Locate the cell with the specified text and output its [X, Y] center coordinate. 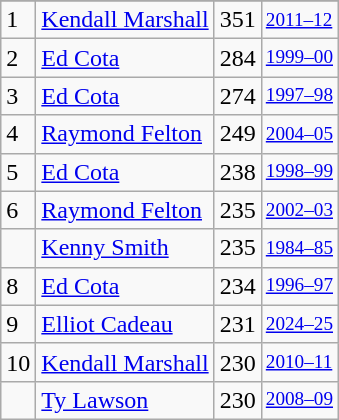
1996–97 [299, 286]
274 [238, 96]
6 [18, 210]
Elliot Cadeau [125, 324]
351 [238, 20]
Kenny Smith [125, 248]
2008–09 [299, 400]
10 [18, 362]
4 [18, 134]
1997–98 [299, 96]
3 [18, 96]
2011–12 [299, 20]
Ty Lawson [125, 400]
231 [238, 324]
9 [18, 324]
5 [18, 172]
1998–99 [299, 172]
249 [238, 134]
284 [238, 58]
1 [18, 20]
2024–25 [299, 324]
2004–05 [299, 134]
2002–03 [299, 210]
2 [18, 58]
1999–00 [299, 58]
1984–85 [299, 248]
2010–11 [299, 362]
234 [238, 286]
238 [238, 172]
8 [18, 286]
